Scan for the cell matching the given text and deliver its [x, y] coordinate at center. 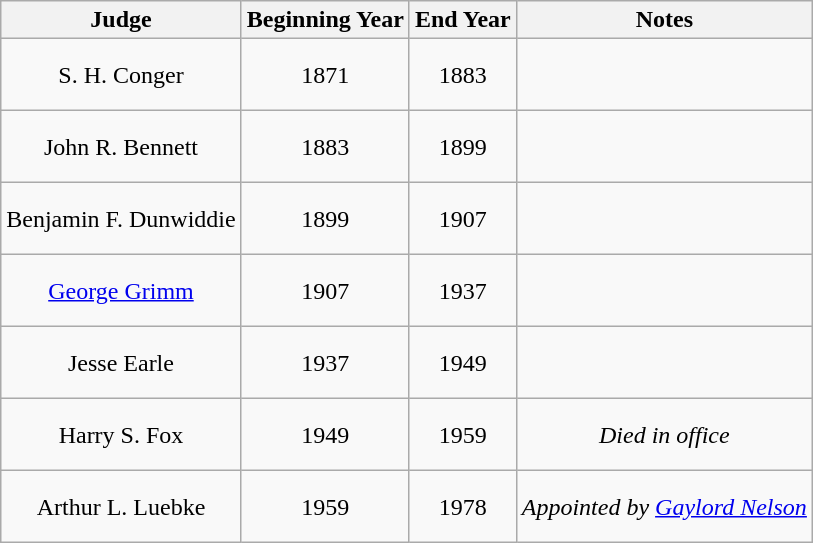
Harry S. Fox [121, 435]
1871 [325, 75]
Appointed by Gaylord Nelson [664, 507]
Jesse Earle [121, 363]
S. H. Conger [121, 75]
1978 [462, 507]
John R. Bennett [121, 147]
Judge [121, 20]
End Year [462, 20]
Died in office [664, 435]
Arthur L. Luebke [121, 507]
Notes [664, 20]
Beginning Year [325, 20]
George Grimm [121, 291]
Benjamin F. Dunwiddie [121, 219]
